Provide the (X, Y) coordinate of the cell's center where the given text is located.  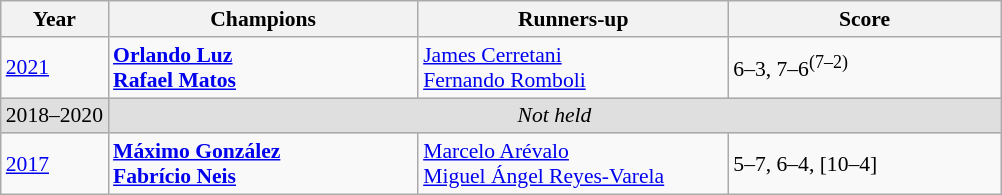
Máximo González Fabrício Neis (263, 164)
6–3, 7–6(7–2) (864, 68)
2021 (54, 68)
James Cerretani Fernando Romboli (573, 68)
Score (864, 19)
Champions (263, 19)
2017 (54, 164)
5–7, 6–4, [10–4] (864, 164)
Marcelo Arévalo Miguel Ángel Reyes-Varela (573, 164)
2018–2020 (54, 116)
Not held (554, 116)
Year (54, 19)
Runners-up (573, 19)
Orlando Luz Rafael Matos (263, 68)
